Capture the cell that displays the provided text and extract its (x, y) central coordinate. 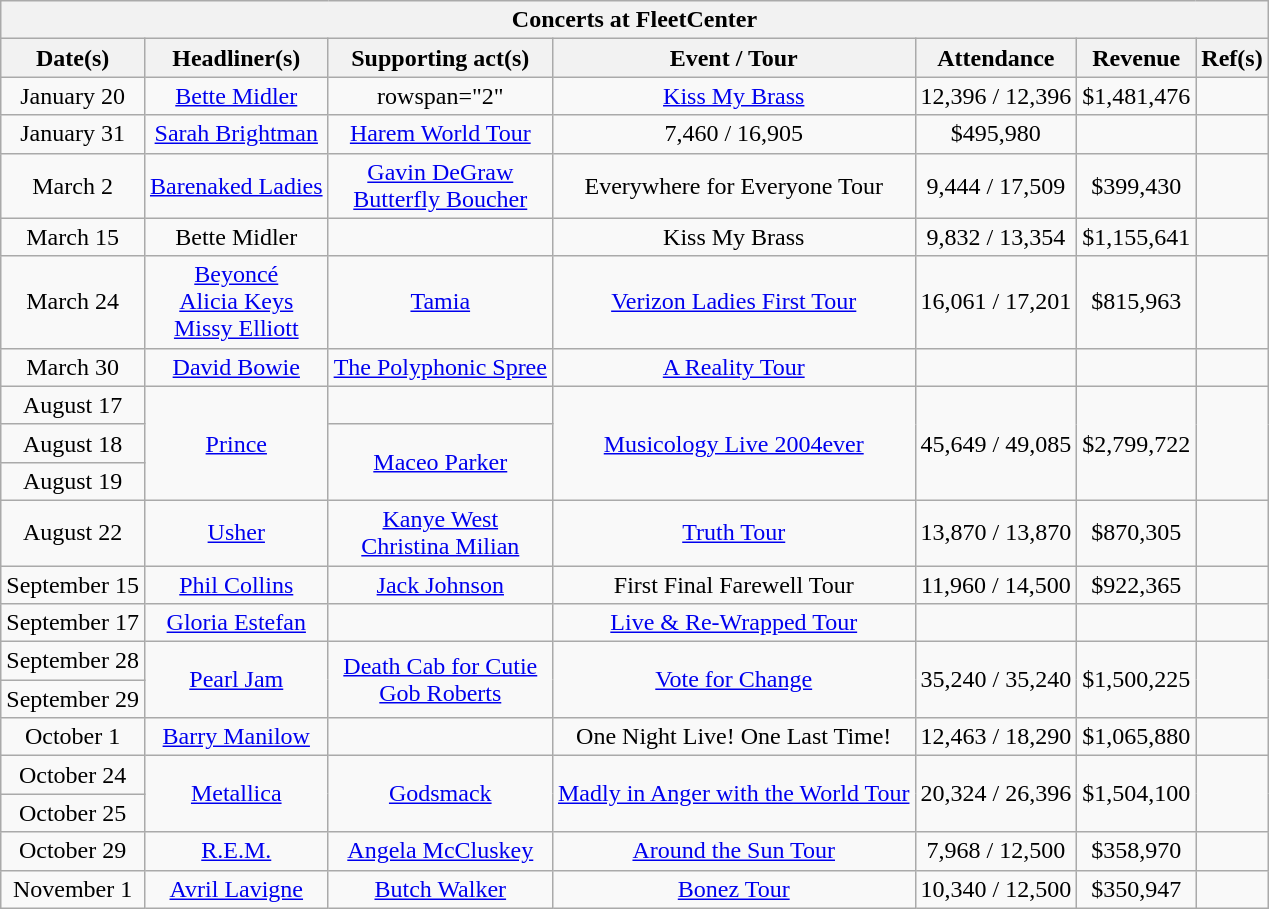
Godsmack (440, 794)
Sarah Brightman (236, 134)
Ref(s) (1232, 58)
Barry Manilow (236, 737)
Maceo Parker (440, 462)
$2,799,722 (1136, 443)
9,444 / 17,509 (996, 186)
Date(s) (73, 58)
Barenaked Ladies (236, 186)
$350,947 (1136, 889)
January 20 (73, 96)
One Night Live! One Last Time! (734, 737)
March 2 (73, 186)
12,463 / 18,290 (996, 737)
$922,365 (1136, 585)
$870,305 (1136, 532)
January 31 (73, 134)
September 15 (73, 585)
Musicology Live 2004ever (734, 443)
First Final Farewell Tour (734, 585)
$1,155,641 (1136, 237)
September 29 (73, 699)
$1,500,225 (1136, 680)
Usher (236, 532)
Gloria Estefan (236, 623)
Pearl Jam (236, 680)
October 24 (73, 775)
BeyoncéAlicia KeysMissy Elliott (236, 302)
August 19 (73, 481)
Tamia (440, 302)
August 17 (73, 405)
7,968 / 12,500 (996, 851)
Bonez Tour (734, 889)
August 22 (73, 532)
$1,065,880 (1136, 737)
October 29 (73, 851)
9,832 / 13,354 (996, 237)
R.E.M. (236, 851)
September 28 (73, 661)
Around the Sun Tour (734, 851)
Death Cab for CutieGob Roberts (440, 680)
Angela McCluskey (440, 851)
David Bowie (236, 367)
Butch Walker (440, 889)
$1,481,476 (1136, 96)
Everywhere for Everyone Tour (734, 186)
$1,504,100 (1136, 794)
11,960 / 14,500 (996, 585)
16,061 / 17,201 (996, 302)
Harem World Tour (440, 134)
November 1 (73, 889)
March 24 (73, 302)
7,460 / 16,905 (734, 134)
13,870 / 13,870 (996, 532)
March 30 (73, 367)
October 1 (73, 737)
August 18 (73, 443)
Event / Tour (734, 58)
The Polyphonic Spree (440, 367)
45,649 / 49,085 (996, 443)
October 25 (73, 813)
Truth Tour (734, 532)
March 15 (73, 237)
Attendance (996, 58)
35,240 / 35,240 (996, 680)
Avril Lavigne (236, 889)
A Reality Tour (734, 367)
$495,980 (996, 134)
$815,963 (1136, 302)
Vote for Change (734, 680)
Metallica (236, 794)
$399,430 (1136, 186)
Revenue (1136, 58)
10,340 / 12,500 (996, 889)
Headliner(s) (236, 58)
Concerts at FleetCenter (634, 20)
Kanye WestChristina Milian (440, 532)
Verizon Ladies First Tour (734, 302)
Gavin DeGrawButterfly Boucher (440, 186)
Live & Re-Wrapped Tour (734, 623)
$358,970 (1136, 851)
rowspan="2" (440, 96)
Phil Collins (236, 585)
Supporting act(s) (440, 58)
Prince (236, 443)
Madly in Anger with the World Tour (734, 794)
20,324 / 26,396 (996, 794)
Jack Johnson (440, 585)
12,396 / 12,396 (996, 96)
September 17 (73, 623)
